Identify which cell holds the provided text, then report its (x, y) central coordinate. 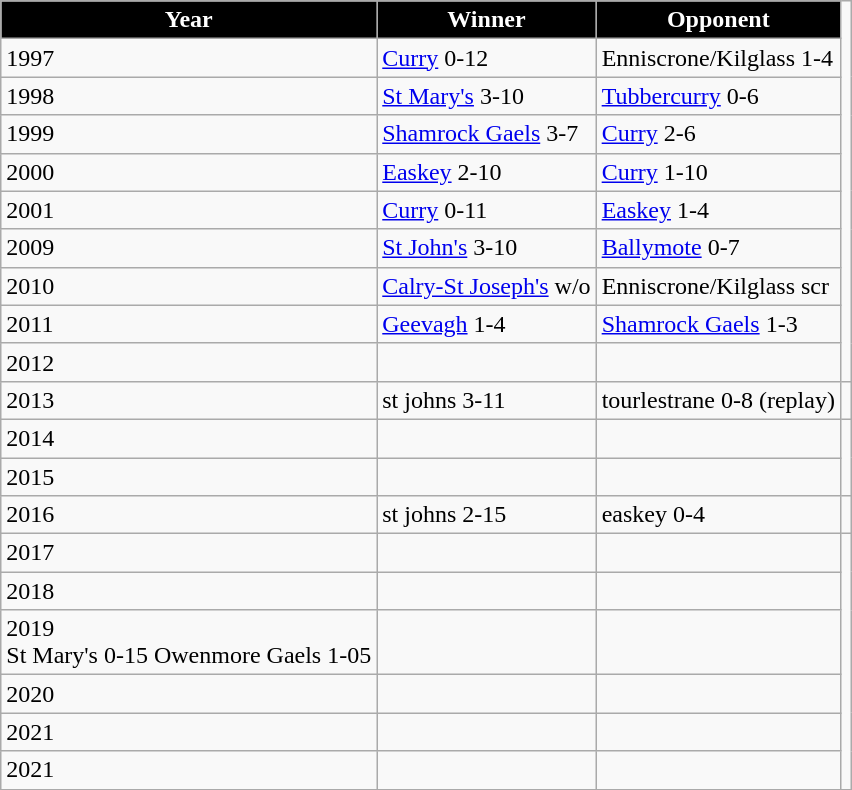
Enniscrone/Kilglass scr (718, 286)
st johns 2-15 (486, 515)
2019St Mary's 0-15 Owenmore Gaels 1-05 (189, 642)
Year (189, 20)
2020 (189, 694)
2017 (189, 553)
St John's 3-10 (486, 248)
Shamrock Gaels 3-7 (486, 134)
Curry 1-10 (718, 172)
2013 (189, 400)
Geevagh 1-4 (486, 324)
2012 (189, 362)
Tubbercurry 0-6 (718, 96)
2015 (189, 477)
Ballymote 0-7 (718, 248)
2011 (189, 324)
st johns 3-11 (486, 400)
2001 (189, 210)
2000 (189, 172)
easkey 0-4 (718, 515)
tourlestrane 0-8 (replay) (718, 400)
2009 (189, 248)
Winner (486, 20)
Opponent (718, 20)
Enniscrone/Kilglass 1-4 (718, 58)
Easkey 2-10 (486, 172)
1997 (189, 58)
2010 (189, 286)
Calry-St Joseph's w/o (486, 286)
Shamrock Gaels 1-3 (718, 324)
2016 (189, 515)
St Mary's 3-10 (486, 96)
Curry 2-6 (718, 134)
2018 (189, 591)
Curry 0-11 (486, 210)
Curry 0-12 (486, 58)
1999 (189, 134)
2014 (189, 438)
1998 (189, 96)
Easkey 1-4 (718, 210)
